From the cell containing the given text, extract its center point as (x, y) coordinate. 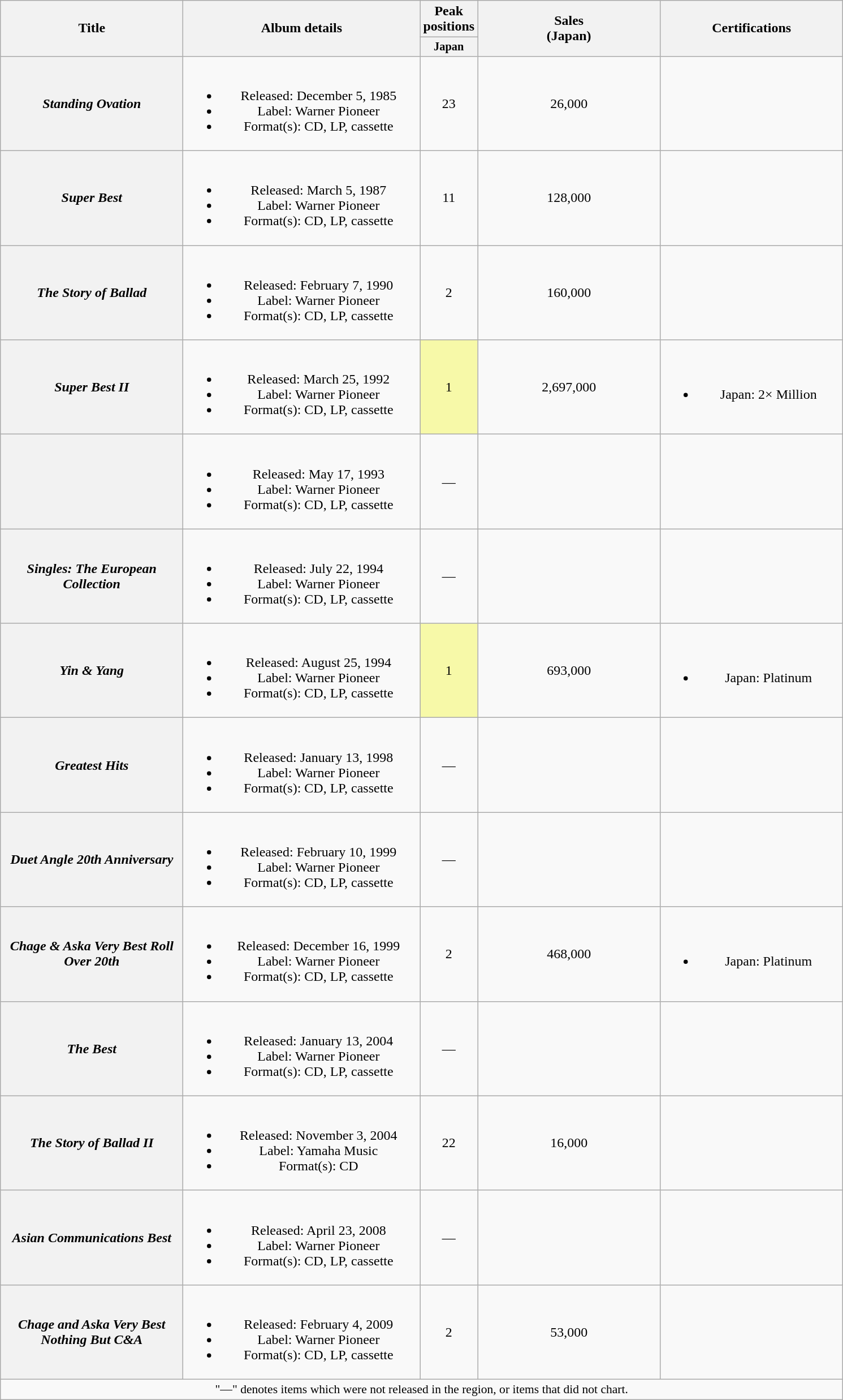
The Best (92, 1049)
Released: January 13, 1998Label: Warner PioneerFormat(s): CD, LP, cassette (302, 765)
468,000 (569, 954)
Yin & Yang (92, 671)
Japan: 2× Million (752, 387)
Released: July 22, 1994Label: Warner PioneerFormat(s): CD, LP, cassette (302, 576)
Greatest Hits (92, 765)
160,000 (569, 293)
Standing Ovation (92, 103)
693,000 (569, 671)
2,697,000 (569, 387)
Duet Angle 20th Anniversary (92, 860)
The Story of Ballad (92, 293)
Released: March 5, 1987Label: Warner PioneerFormat(s): CD, LP, cassette (302, 198)
23 (449, 103)
Title (92, 28)
128,000 (569, 198)
Certifications (752, 28)
Released: August 25, 1994Label: Warner PioneerFormat(s): CD, LP, cassette (302, 671)
26,000 (569, 103)
Chage & Aska Very Best Roll Over 20th (92, 954)
Album details (302, 28)
"—" denotes items which were not released in the region, or items that did not chart. (422, 1389)
Peak positions (449, 19)
16,000 (569, 1143)
Released: February 7, 1990Label: Warner PioneerFormat(s): CD, LP, cassette (302, 293)
Released: April 23, 2008Label: Warner PioneerFormat(s): CD, LP, cassette (302, 1238)
Chage and Aska Very Best Nothing But C&A (92, 1332)
Japan (449, 47)
Sales(Japan) (569, 28)
Released: May 17, 1993Label: Warner PioneerFormat(s): CD, LP, cassette (302, 482)
Super Best (92, 198)
Released: February 10, 1999Label: Warner PioneerFormat(s): CD, LP, cassette (302, 860)
Super Best II (92, 387)
Released: March 25, 1992Label: Warner PioneerFormat(s): CD, LP, cassette (302, 387)
Released: January 13, 2004Label: Warner PioneerFormat(s): CD, LP, cassette (302, 1049)
53,000 (569, 1332)
Asian Communications Best (92, 1238)
Released: November 3, 2004Label: Yamaha MusicFormat(s): CD (302, 1143)
11 (449, 198)
Released: December 16, 1999Label: Warner PioneerFormat(s): CD, LP, cassette (302, 954)
The Story of Ballad II (92, 1143)
22 (449, 1143)
Released: December 5, 1985Label: Warner PioneerFormat(s): CD, LP, cassette (302, 103)
Released: February 4, 2009Label: Warner PioneerFormat(s): CD, LP, cassette (302, 1332)
Singles: The European Collection (92, 576)
